Return [x, y] of the center of cell containing provided text 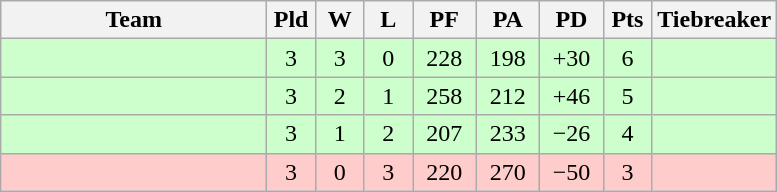
270 [508, 172]
Team [134, 20]
220 [444, 172]
4 [628, 134]
W [340, 20]
−26 [572, 134]
228 [444, 58]
L [388, 20]
212 [508, 96]
Tiebreaker [714, 20]
+46 [572, 96]
+30 [572, 58]
−50 [572, 172]
PA [508, 20]
Pts [628, 20]
207 [444, 134]
PF [444, 20]
258 [444, 96]
6 [628, 58]
5 [628, 96]
198 [508, 58]
233 [508, 134]
PD [572, 20]
Pld [292, 20]
